Locate the cell with the specified text and output its (x, y) center coordinate. 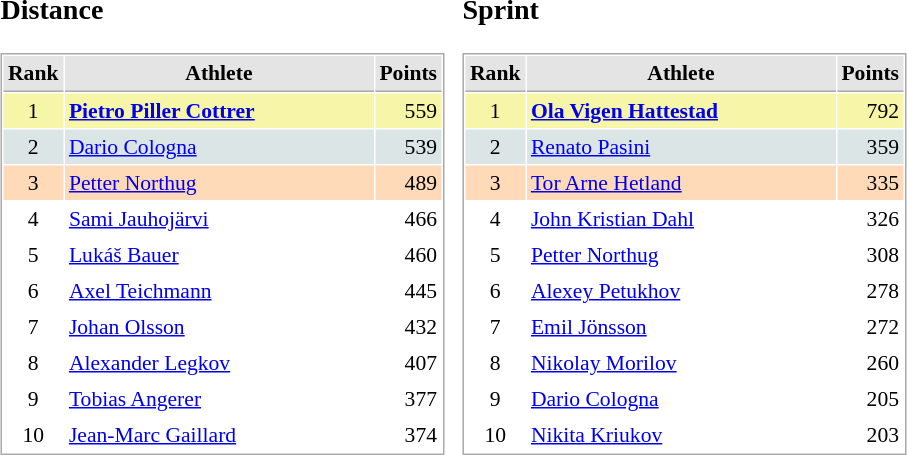
278 (870, 291)
272 (870, 327)
Pietro Piller Cottrer (218, 111)
335 (870, 183)
432 (408, 327)
Emil Jönsson (680, 327)
539 (408, 147)
460 (408, 255)
326 (870, 219)
Jean-Marc Gaillard (218, 435)
374 (408, 435)
489 (408, 183)
792 (870, 111)
Axel Teichmann (218, 291)
377 (408, 399)
359 (870, 147)
Tor Arne Hetland (680, 183)
260 (870, 363)
Ola Vigen Hattestad (680, 111)
Lukáš Bauer (218, 255)
Nikolay Morilov (680, 363)
Johan Olsson (218, 327)
Nikita Kriukov (680, 435)
205 (870, 399)
466 (408, 219)
Sami Jauhojärvi (218, 219)
John Kristian Dahl (680, 219)
559 (408, 111)
203 (870, 435)
407 (408, 363)
Alexey Petukhov (680, 291)
Tobias Angerer (218, 399)
308 (870, 255)
Alexander Legkov (218, 363)
445 (408, 291)
Renato Pasini (680, 147)
